From the cell containing the given text, extract its center point as [X, Y] coordinate. 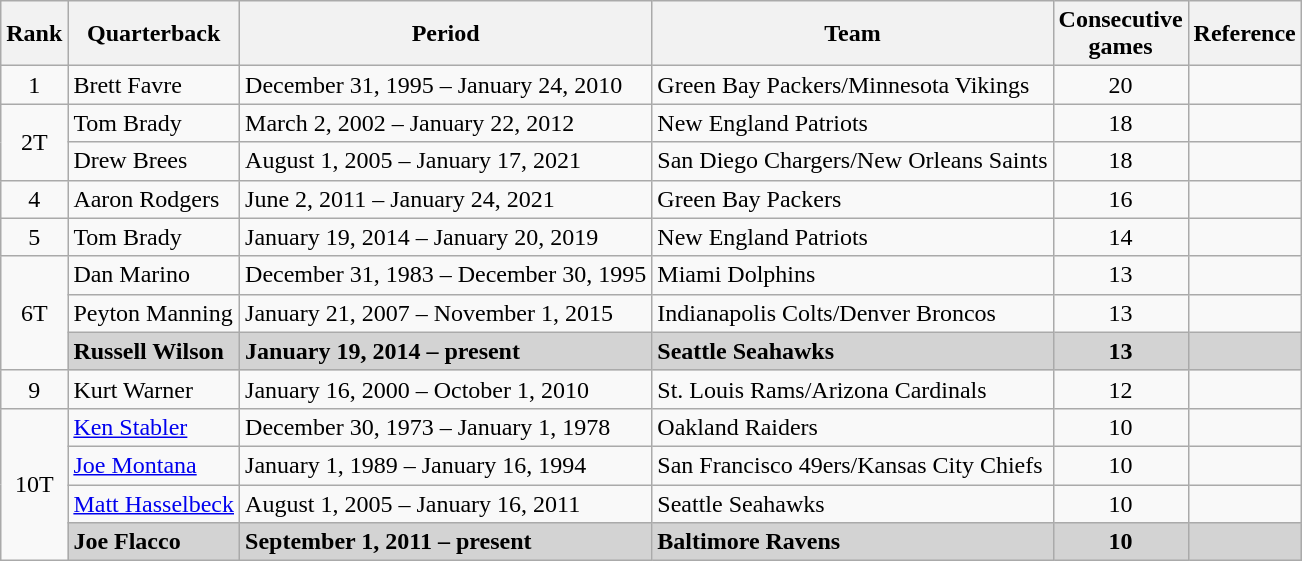
January 19, 2014 – present [446, 351]
Joe Montana [154, 465]
Green Bay Packers [852, 199]
Drew Brees [154, 161]
9 [34, 389]
January 1, 1989 – January 16, 1994 [446, 465]
January 16, 2000 – October 1, 2010 [446, 389]
2T [34, 142]
January 21, 2007 – November 1, 2015 [446, 313]
1 [34, 85]
September 1, 2011 – present [446, 542]
August 1, 2005 – January 16, 2011 [446, 503]
20 [1120, 85]
Quarterback [154, 34]
16 [1120, 199]
December 30, 1973 – January 1, 1978 [446, 427]
Reference [1244, 34]
Aaron Rodgers [154, 199]
Dan Marino [154, 275]
Brett Favre [154, 85]
San Francisco 49ers/Kansas City Chiefs [852, 465]
Matt Hasselbeck [154, 503]
December 31, 1995 – January 24, 2010 [446, 85]
Miami Dolphins [852, 275]
St. Louis Rams/Arizona Cardinals [852, 389]
Oakland Raiders [852, 427]
10T [34, 484]
Rank [34, 34]
March 2, 2002 – January 22, 2012 [446, 123]
June 2, 2011 – January 24, 2021 [446, 199]
14 [1120, 237]
January 19, 2014 – January 20, 2019 [446, 237]
5 [34, 237]
6T [34, 313]
Indianapolis Colts/Denver Broncos [852, 313]
August 1, 2005 – January 17, 2021 [446, 161]
Period [446, 34]
Green Bay Packers/Minnesota Vikings [852, 85]
4 [34, 199]
Kurt Warner [154, 389]
Team [852, 34]
12 [1120, 389]
Peyton Manning [154, 313]
Joe Flacco [154, 542]
Baltimore Ravens [852, 542]
San Diego Chargers/New Orleans Saints [852, 161]
Russell Wilson [154, 351]
December 31, 1983 – December 30, 1995 [446, 275]
Ken Stabler [154, 427]
Consecutivegames [1120, 34]
